Find where the given text appears and provide that cell's center as (X, Y) coordinate. 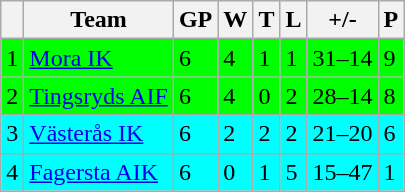
Västerås IK (99, 134)
8 (391, 96)
5 (294, 172)
28–14 (342, 96)
+/- (342, 20)
T (266, 20)
Fagersta AIK (99, 172)
Tingsryds AIF (99, 96)
9 (391, 58)
3 (12, 134)
W (236, 20)
Mora IK (99, 58)
Team (99, 20)
L (294, 20)
21–20 (342, 134)
GP (195, 20)
15–47 (342, 172)
31–14 (342, 58)
P (391, 20)
